Pinpoint the cell where the given text exists, returning its (X, Y) midpoint coordinate. 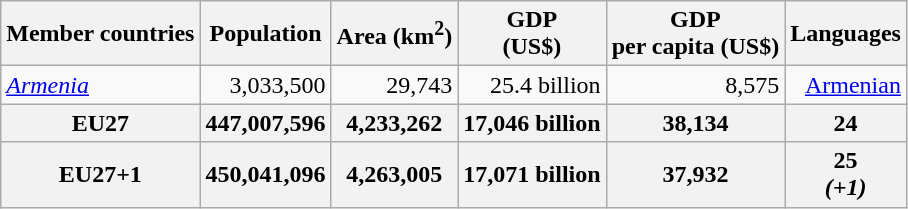
25(+1) (846, 174)
Member countries (100, 34)
17,046 billion (532, 123)
GDP per capita (US$) (696, 34)
Languages (846, 34)
8,575 (696, 85)
Population (266, 34)
3,033,500 (266, 85)
EU27 (100, 123)
GDP (US$) (532, 34)
37,932 (696, 174)
447,007,596 (266, 123)
Armenia (100, 85)
450,041,096 (266, 174)
4,263,005 (394, 174)
24 (846, 123)
38,134 (696, 123)
29,743 (394, 85)
Area (km2) (394, 34)
4,233,262 (394, 123)
EU27+1 (100, 174)
25.4 billion (532, 85)
Armenian (846, 85)
17,071 billion (532, 174)
